Pinpoint the cell where the given text exists, returning its (X, Y) midpoint coordinate. 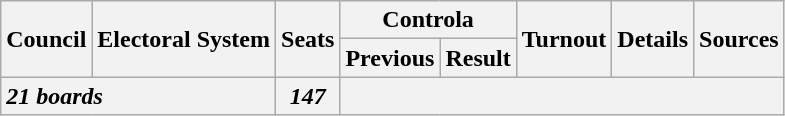
Details (653, 39)
Turnout (564, 39)
Result (478, 58)
Controla (428, 20)
Seats (308, 39)
Electoral System (184, 39)
21 boards (138, 96)
Sources (740, 39)
Council (46, 39)
Previous (390, 58)
147 (308, 96)
